Locate the cell with the specified text and output its (x, y) center coordinate. 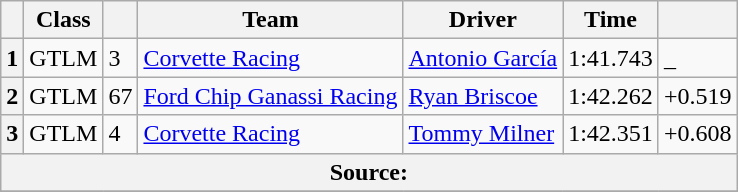
1:42.262 (611, 96)
1:42.351 (611, 134)
Driver (483, 20)
_ (698, 58)
Ford Chip Ganassi Racing (270, 96)
Team (270, 20)
Source: (369, 172)
+0.519 (698, 96)
Class (64, 20)
Tommy Milner (483, 134)
1:41.743 (611, 58)
+0.608 (698, 134)
Antonio García (483, 58)
67 (120, 96)
Ryan Briscoe (483, 96)
Time (611, 20)
2 (12, 96)
1 (12, 58)
4 (120, 134)
